Find where the given text appears and provide that cell's center as (X, Y) coordinate. 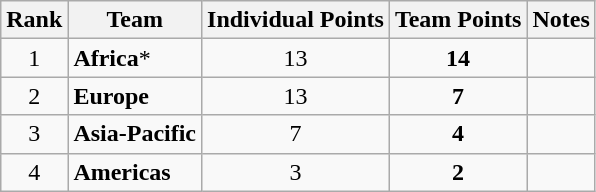
Africa* (135, 58)
Americas (135, 172)
Individual Points (296, 20)
Team Points (458, 20)
Team (135, 20)
Notes (561, 20)
Europe (135, 96)
Rank (34, 20)
14 (458, 58)
1 (34, 58)
Asia-Pacific (135, 134)
